Search for the cell housing the specified text and yield its [x, y] center coordinate. 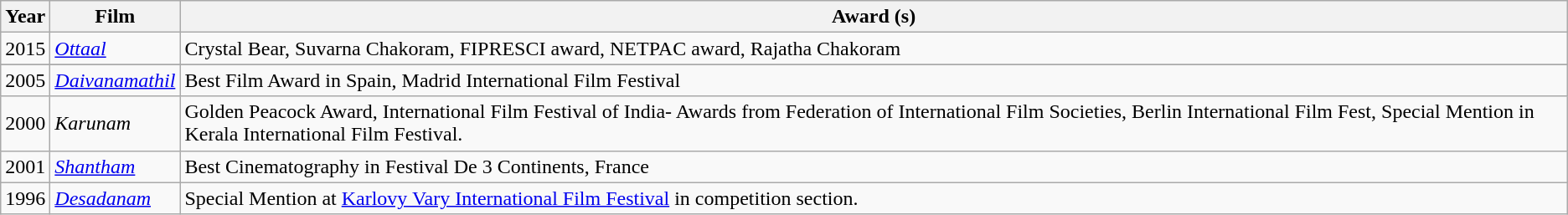
1996 [25, 198]
Shantham [116, 166]
2015 [25, 49]
2005 [25, 80]
Film [116, 17]
2001 [25, 166]
Year [25, 17]
Desadanam [116, 198]
Best Cinematography in Festival De 3 Continents, France [874, 166]
Award (s) [874, 17]
Special Mention at Karlovy Vary International Film Festival in competition section. [874, 198]
Karunam [116, 124]
Ottaal [116, 49]
Crystal Bear, Suvarna Chakoram, FIPRESCI award, NETPAC award, Rajatha Chakoram [874, 49]
Best Film Award in Spain, Madrid International Film Festival [874, 80]
2000 [25, 124]
Daivanamathil [116, 80]
